Detect which cell encompasses the target text, then output its [x, y] center coordinate. 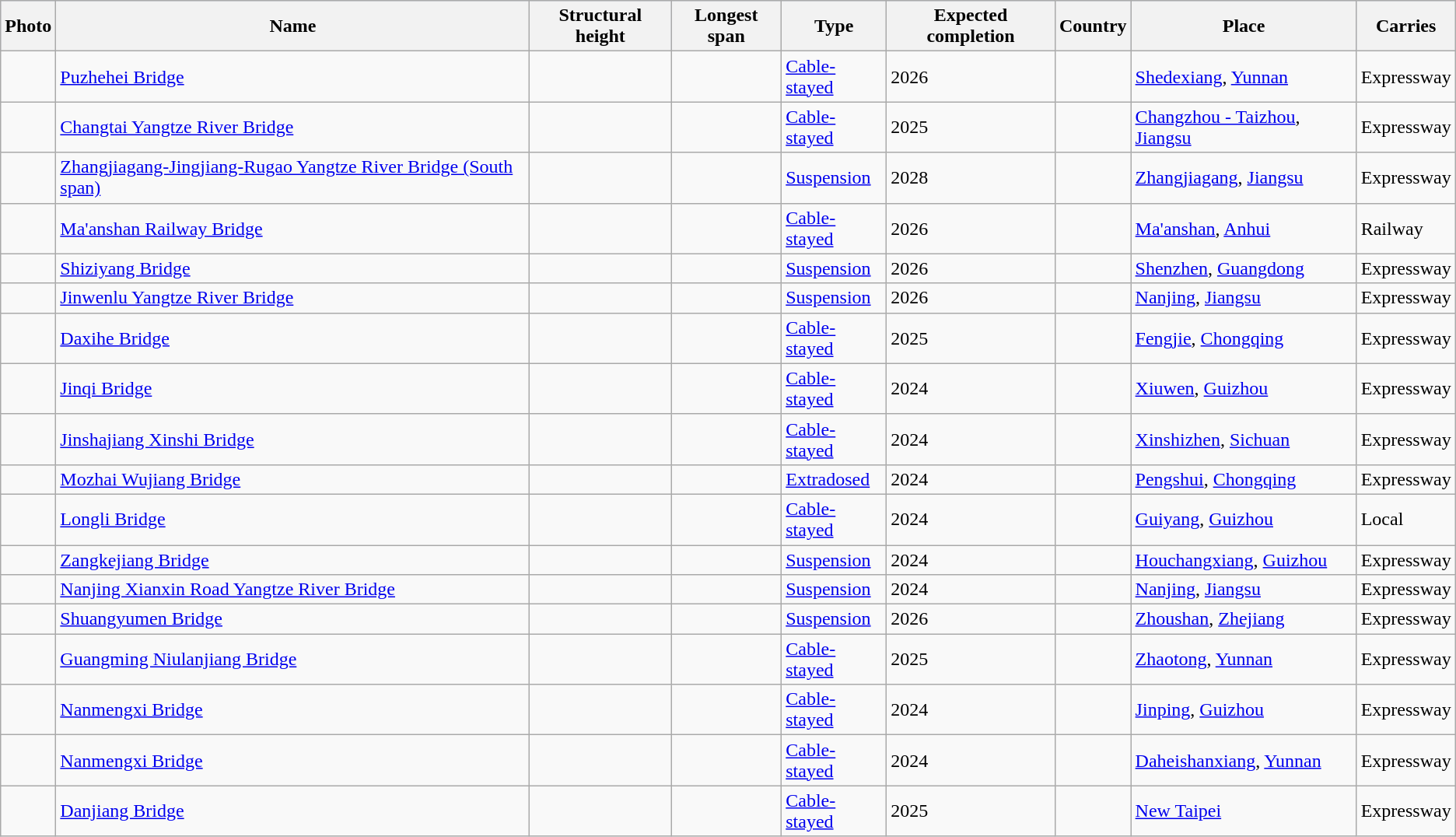
Xinshizhen, Sichuan [1244, 439]
Shuangyumen Bridge [292, 619]
Pengshui, Chongqing [1244, 479]
Changzhou - Taizhou, Jiangsu [1244, 128]
Longest span [726, 26]
Changtai Yangtze River Bridge [292, 128]
Danjiang Bridge [292, 811]
Zangkejiang Bridge [292, 559]
Nanjing Xianxin Road Yangtze River Bridge [292, 590]
Guangming Niulanjiang Bridge [292, 660]
Local [1406, 520]
Shiziyang Bridge [292, 268]
Zhaotong, Yunnan [1244, 660]
Zhangjiagang, Jiangsu [1244, 177]
Jinwenlu Yangtze River Bridge [292, 298]
Carries [1406, 26]
Jinqi Bridge [292, 389]
Xiuwen, Guizhou [1244, 389]
Mozhai Wujiang Bridge [292, 479]
Name [292, 26]
Country [1093, 26]
Daheishanxiang, Yunnan [1244, 761]
Type [834, 26]
Shenzhen, Guangdong [1244, 268]
Guiyang, Guizhou [1244, 520]
Fengjie, Chongqing [1244, 338]
Shedexiang, Yunnan [1244, 76]
Jinping, Guizhou [1244, 709]
New Taipei [1244, 811]
Extradosed [834, 479]
Longli Bridge [292, 520]
Houchangxiang, Guizhou [1244, 559]
Daxihe Bridge [292, 338]
Zhoushan, Zhejiang [1244, 619]
Photo [28, 26]
Expected completion [971, 26]
2028 [971, 177]
Ma'anshan, Anhui [1244, 229]
Ma'anshan Railway Bridge [292, 229]
Structural height [600, 26]
Railway [1406, 229]
Jinshajiang Xinshi Bridge [292, 439]
Puzhehei Bridge [292, 76]
Zhangjiagang-Jingjiang-Rugao Yangtze River Bridge (South span) [292, 177]
Place [1244, 26]
